Identify which cell holds the provided text, then report its [x, y] central coordinate. 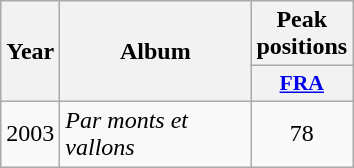
2003 [30, 134]
Par monts et vallons [156, 134]
Peak positions [302, 34]
78 [302, 134]
FRA [302, 84]
Year [30, 52]
Album [156, 52]
